Output the (x, y) coordinate of the center of the cell containing the given text.  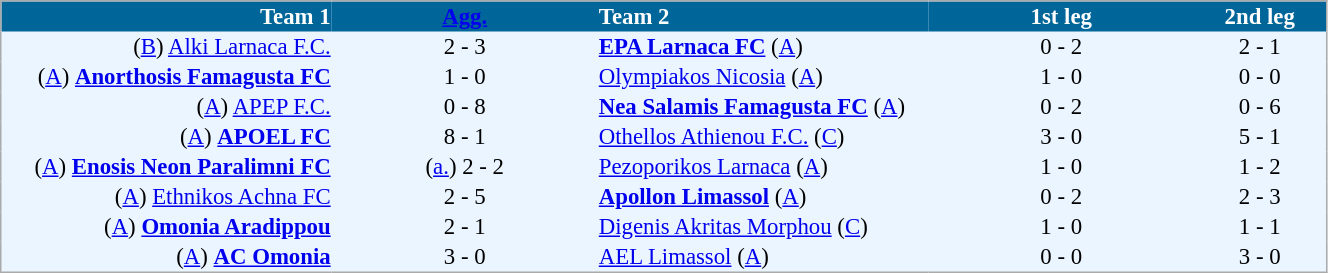
1st leg (1062, 16)
Team 2 (762, 16)
(B) Alki Larnaca F.C. (166, 47)
(A) Ethnikos Achna FC (166, 197)
Apollon Limassol (A) (762, 197)
Team 1 (166, 16)
Agg. (464, 16)
5 - 1 (1260, 137)
8 - 1 (464, 137)
Othellos Athienou F.C. (C) (762, 137)
Nea Salamis Famagusta FC (A) (762, 107)
(A) Enosis Neon Paralimni FC (166, 167)
AEL Limassol (A) (762, 257)
1 - 1 (1260, 227)
(A) Omonia Aradippou (166, 227)
2 - 5 (464, 197)
(A) APOEL FC (166, 137)
2nd leg (1260, 16)
Pezoporikos Larnaca (A) (762, 167)
(A) APEP F.C. (166, 107)
0 - 8 (464, 107)
1 - 2 (1260, 167)
0 - 6 (1260, 107)
(A) Anorthosis Famagusta FC (166, 77)
EPA Larnaca FC (A) (762, 47)
(A) AC Omonia (166, 257)
Olympiakos Nicosia (A) (762, 77)
(a.) 2 - 2 (464, 167)
Digenis Akritas Morphou (C) (762, 227)
